Search for the cell housing the specified text and yield its (x, y) center coordinate. 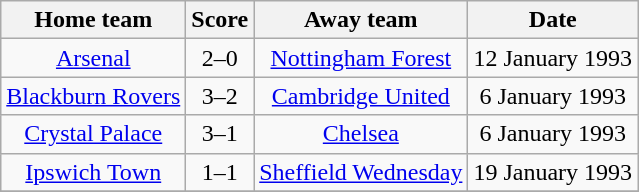
Ipswich Town (94, 172)
2–0 (220, 58)
Chelsea (361, 134)
1–1 (220, 172)
Crystal Palace (94, 134)
12 January 1993 (553, 58)
19 January 1993 (553, 172)
Nottingham Forest (361, 58)
Arsenal (94, 58)
Blackburn Rovers (94, 96)
3–1 (220, 134)
Sheffield Wednesday (361, 172)
Date (553, 20)
3–2 (220, 96)
Home team (94, 20)
Away team (361, 20)
Score (220, 20)
Cambridge United (361, 96)
